Determine the [x, y] coordinate at the center of the cell enclosing the given text.  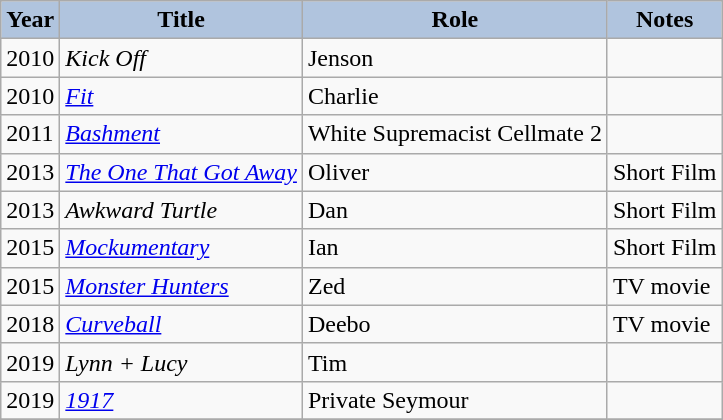
Curveball [182, 324]
Ian [454, 248]
Private Seymour [454, 400]
Kick Off [182, 58]
Title [182, 20]
Mockumentary [182, 248]
Tim [454, 362]
Lynn + Lucy [182, 362]
Dan [454, 210]
Notes [664, 20]
Year [30, 20]
Zed [454, 286]
Bashment [182, 134]
Awkward Turtle [182, 210]
Oliver [454, 172]
Jenson [454, 58]
Fit [182, 96]
White Supremacist Cellmate 2 [454, 134]
Deebo [454, 324]
1917 [182, 400]
Role [454, 20]
2011 [30, 134]
Monster Hunters [182, 286]
2018 [30, 324]
Charlie [454, 96]
The One That Got Away [182, 172]
